From the cell containing the given text, extract its center point as (X, Y) coordinate. 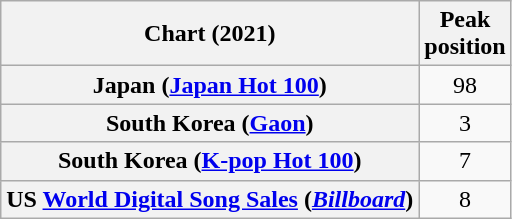
3 (465, 123)
South Korea (Gaon) (210, 123)
8 (465, 199)
98 (465, 85)
7 (465, 161)
Chart (2021) (210, 34)
Japan (Japan Hot 100) (210, 85)
US World Digital Song Sales (Billboard) (210, 199)
South Korea (K-pop Hot 100) (210, 161)
Peakposition (465, 34)
